Return [x, y] of the center of cell containing provided text 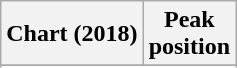
Peakposition [189, 34]
Chart (2018) [72, 34]
